Determine the (X, Y) coordinate at the center of the cell enclosing the given text.  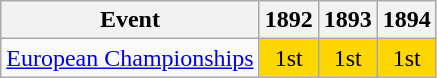
1892 (288, 20)
1893 (348, 20)
1894 (406, 20)
Event (130, 20)
European Championships (130, 58)
